From the cell containing the given text, extract its center point as (x, y) coordinate. 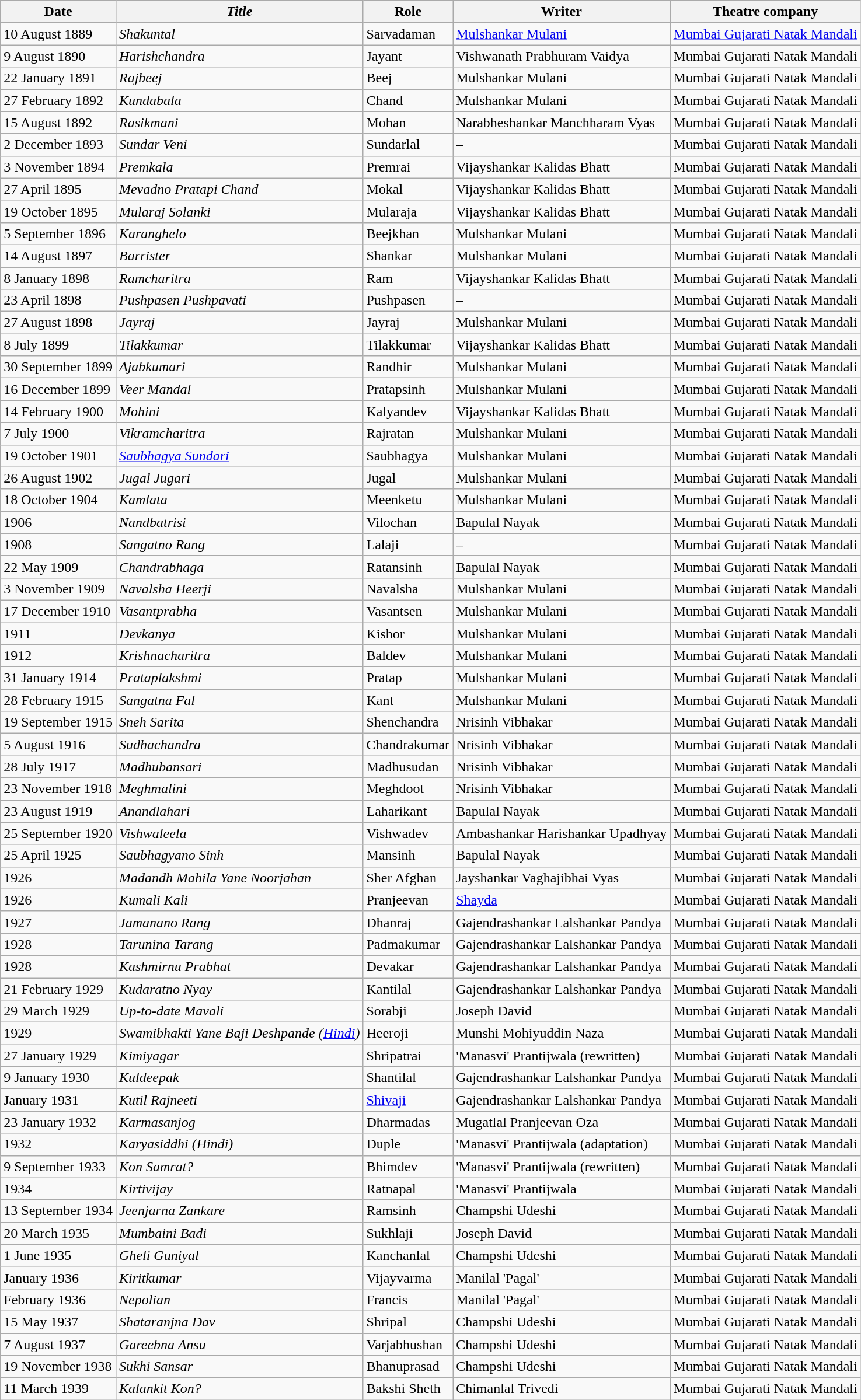
Narabheshankar Manchharam Vyas (562, 123)
19 November 1938 (58, 1367)
15 May 1937 (58, 1322)
Pratapsinh (408, 389)
Vishwaleela (239, 833)
Sher Afghan (408, 878)
Gareebna Ansu (239, 1344)
Heeroji (408, 1034)
19 September 1915 (58, 722)
Chandrabhaga (239, 567)
21 February 1929 (58, 989)
Vilochan (408, 522)
Rasikmani (239, 123)
Writer (562, 12)
Ram (408, 278)
19 October 1901 (58, 456)
Mohini (239, 411)
23 January 1932 (58, 1122)
3 November 1894 (58, 167)
Vijayvarma (408, 1277)
Baldev (408, 656)
Jayshankar Vaghajibhai Vyas (562, 878)
Bakshi Sheth (408, 1389)
1908 (58, 544)
8 July 1899 (58, 345)
Mokal (408, 189)
Vasantsen (408, 611)
Vasantprabha (239, 611)
27 August 1898 (58, 323)
Chandrakumar (408, 745)
Kimiyagar (239, 1056)
13 September 1934 (58, 1211)
Jayant (408, 56)
2 December 1893 (58, 145)
Navalsha (408, 589)
Laharikant (408, 811)
Shripatrai (408, 1056)
3 November 1909 (58, 589)
1 June 1935 (58, 1255)
25 April 1925 (58, 856)
26 August 1902 (58, 478)
15 August 1892 (58, 123)
Harishchandra (239, 56)
Francis (408, 1300)
1906 (58, 522)
'Manasvi' Prantijwala (adaptation) (562, 1144)
Premkala (239, 167)
Sangatno Rang (239, 544)
19 October 1895 (58, 211)
18 October 1904 (58, 500)
Ajabkumari (239, 367)
7 August 1937 (58, 1344)
Veer Mandal (239, 389)
Sukhlaji (408, 1233)
Sarvadaman (408, 34)
Vishwanath Prabhuram Vaidya (562, 56)
31 January 1914 (58, 678)
Anandlahari (239, 811)
February 1936 (58, 1300)
'Manasvi' Prantijwala (562, 1189)
Gheli Guniyal (239, 1255)
Sundarlal (408, 145)
Shataranjna Dav (239, 1322)
Kashmirnu Prabhat (239, 966)
28 February 1915 (58, 700)
Nepolian (239, 1300)
Bhimdev (408, 1167)
Meenketu (408, 500)
1932 (58, 1144)
Kant (408, 700)
Dharmadas (408, 1122)
30 September 1899 (58, 367)
Kudaratno Nyay (239, 989)
Kalankit Kon? (239, 1389)
1927 (58, 922)
Prataplakshmi (239, 678)
Pranjeevan (408, 900)
Chand (408, 100)
Devkanya (239, 633)
Meghmalini (239, 789)
29 March 1929 (58, 1011)
Pratap (408, 678)
23 November 1918 (58, 789)
Kumali Kali (239, 900)
Krishnacharitra (239, 656)
5 September 1896 (58, 233)
Kantilal (408, 989)
27 February 1892 (58, 100)
1911 (58, 633)
Kanchanlal (408, 1255)
Ratansinh (408, 567)
Swamibhakti Yane Baji Deshpande (Hindi) (239, 1034)
Padmakumar (408, 944)
Mohan (408, 123)
Dhanraj (408, 922)
Devakar (408, 966)
Ambashankar Harishankar Upadhyay (562, 833)
Vishwadev (408, 833)
January 1936 (58, 1277)
Madandh Mahila Yane Noorjahan (239, 878)
Sundar Veni (239, 145)
23 April 1898 (58, 301)
9 August 1890 (58, 56)
January 1931 (58, 1100)
25 September 1920 (58, 833)
Shivaji (408, 1100)
Madhubansari (239, 767)
Karyasiddhi (Hindi) (239, 1144)
Ramsinh (408, 1211)
16 December 1899 (58, 389)
Mularaj Solanki (239, 211)
Jeenjarna Zankare (239, 1211)
Saubhagyano Sinh (239, 856)
Lalaji (408, 544)
5 August 1916 (58, 745)
Shankar (408, 256)
Navalsha Heerji (239, 589)
Mevadno Pratapi Chand (239, 189)
7 July 1900 (58, 434)
Shakuntal (239, 34)
Kundabala (239, 100)
Saubhagya (408, 456)
22 May 1909 (58, 567)
Pushpasen Pushpavati (239, 301)
Nandbatrisi (239, 522)
8 January 1898 (58, 278)
Kamlata (239, 500)
Sudhachandra (239, 745)
Kiritkumar (239, 1277)
17 December 1910 (58, 611)
20 March 1935 (58, 1233)
Varjabhushan (408, 1344)
1912 (58, 656)
Sukhi Sansar (239, 1367)
Jamanano Rang (239, 922)
Sneh Sarita (239, 722)
28 July 1917 (58, 767)
1929 (58, 1034)
Saubhagya Sundari (239, 456)
Chimanlal Trivedi (562, 1389)
Kalyandev (408, 411)
Theatre company (765, 12)
14 February 1900 (58, 411)
Shripal (408, 1322)
Meghdoot (408, 789)
Kutil Rajneeti (239, 1100)
Kon Samrat? (239, 1167)
27 January 1929 (58, 1056)
Date (58, 12)
Beej (408, 78)
Shantilal (408, 1078)
Bhanuprasad (408, 1367)
Title (239, 12)
Barrister (239, 256)
Kishor (408, 633)
Mularaja (408, 211)
Munshi Mohiyuddin Naza (562, 1034)
27 April 1895 (58, 189)
14 August 1897 (58, 256)
Madhusudan (408, 767)
Duple (408, 1144)
Randhir (408, 367)
Mansinh (408, 856)
Tarunina Tarang (239, 944)
Sangatna Fal (239, 700)
Beejkhan (408, 233)
Karmasanjog (239, 1122)
Shenchandra (408, 722)
Vikramcharitra (239, 434)
1934 (58, 1189)
Mugatlal Pranjeevan Oza (562, 1122)
Premrai (408, 167)
10 August 1889 (58, 34)
Role (408, 12)
Ratnapal (408, 1189)
Shayda (562, 900)
9 September 1933 (58, 1167)
23 August 1919 (58, 811)
Karanghelo (239, 233)
Ramcharitra (239, 278)
Mumbaini Badi (239, 1233)
Up-to-date Mavali (239, 1011)
9 January 1930 (58, 1078)
Jugal Jugari (239, 478)
Rajratan (408, 434)
Pushpasen (408, 301)
11 March 1939 (58, 1389)
Sorabji (408, 1011)
Kuldeepak (239, 1078)
Kirtivijay (239, 1189)
Jugal (408, 478)
Rajbeej (239, 78)
22 January 1891 (58, 78)
